Find where the given text appears and provide that cell's center as [X, Y] coordinate. 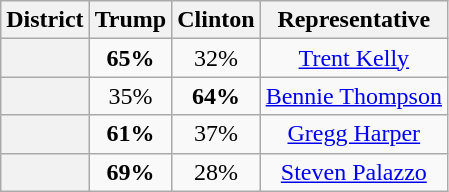
32% [216, 58]
District [45, 20]
65% [130, 58]
Trump [130, 20]
69% [130, 172]
Steven Palazzo [354, 172]
Bennie Thompson [354, 96]
Clinton [216, 20]
64% [216, 96]
37% [216, 134]
35% [130, 96]
Gregg Harper [354, 134]
61% [130, 134]
28% [216, 172]
Representative [354, 20]
Trent Kelly [354, 58]
